For the text-containing cell, return its midpoint in [X, Y] coordinate format. 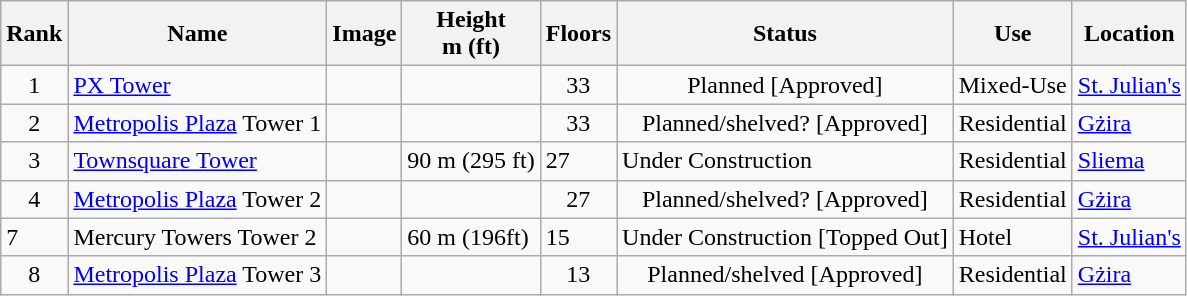
3 [34, 161]
Rank [34, 34]
PX Tower [198, 85]
Hotel [1012, 237]
Planned/shelved [Approved] [786, 275]
1 [34, 85]
Under Construction [Topped Out] [786, 237]
2 [34, 123]
4 [34, 199]
Metropolis Plaza Tower 3 [198, 275]
15 [578, 237]
Name [198, 34]
Mixed-Use [1012, 85]
Heightm (ft) [471, 34]
Location [1129, 34]
60 m (196ft) [471, 237]
90 m (295 ft) [471, 161]
Mercury Towers Tower 2 [198, 237]
7 [34, 237]
Floors [578, 34]
Status [786, 34]
Image [364, 34]
Metropolis Plaza Tower 2 [198, 199]
Metropolis Plaza Tower 1 [198, 123]
Planned [Approved] [786, 85]
Townsquare Tower [198, 161]
Under Construction [786, 161]
Use [1012, 34]
8 [34, 275]
13 [578, 275]
Sliema [1129, 161]
